Detect which cell encompasses the target text, then output its [X, Y] center coordinate. 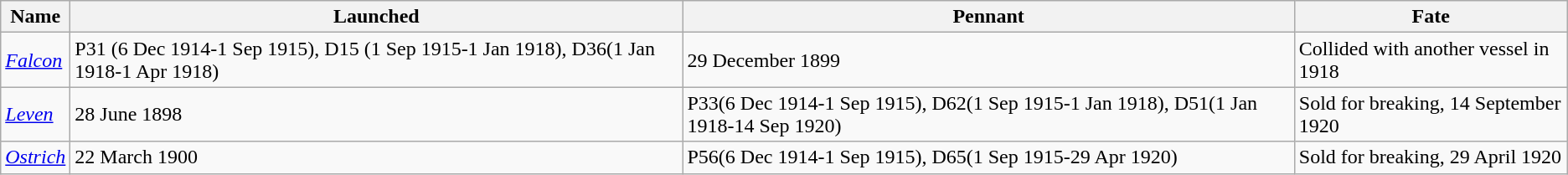
Falcon [35, 60]
Fate [1431, 17]
Leven [35, 114]
P31 (6 Dec 1914-1 Sep 1915), D15 (1 Sep 1915-1 Jan 1918), D36(1 Jan 1918-1 Apr 1918) [377, 60]
29 December 1899 [988, 60]
Collided with another vessel in 1918 [1431, 60]
28 June 1898 [377, 114]
P56(6 Dec 1914-1 Sep 1915), D65(1 Sep 1915-29 Apr 1920) [988, 157]
Launched [377, 17]
Sold for breaking, 29 April 1920 [1431, 157]
22 March 1900 [377, 157]
Sold for breaking, 14 September 1920 [1431, 114]
Name [35, 17]
P33(6 Dec 1914-1 Sep 1915), D62(1 Sep 1915-1 Jan 1918), D51(1 Jan 1918-14 Sep 1920) [988, 114]
Ostrich [35, 157]
Pennant [988, 17]
